Locate the cell with the specified text and output its [X, Y] center coordinate. 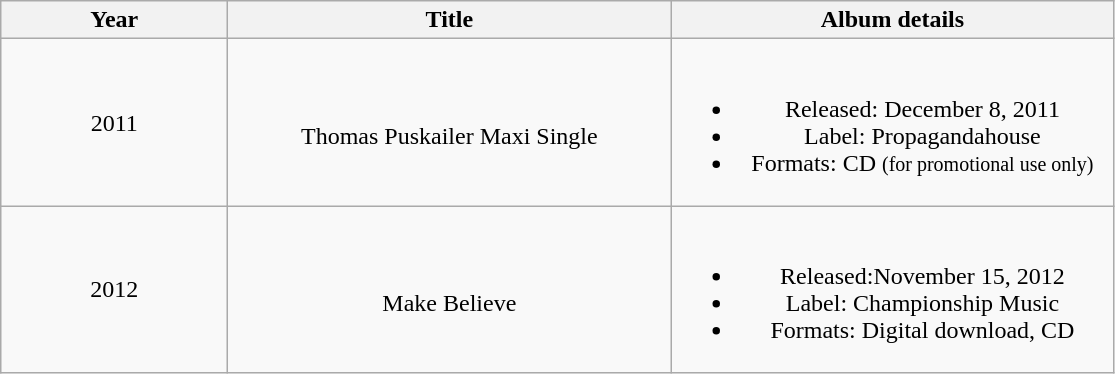
Released: December 8, 2011Label: PropagandahouseFormats: CD (for promotional use only) [892, 122]
Title [450, 20]
Year [114, 20]
Album details [892, 20]
2011 [114, 122]
Make Believe [450, 290]
Thomas Puskailer Maxi Single [450, 122]
2012 [114, 290]
Released:November 15, 2012Label: Championship MusicFormats: Digital download, CD [892, 290]
